Search for the cell housing the specified text and yield its (x, y) center coordinate. 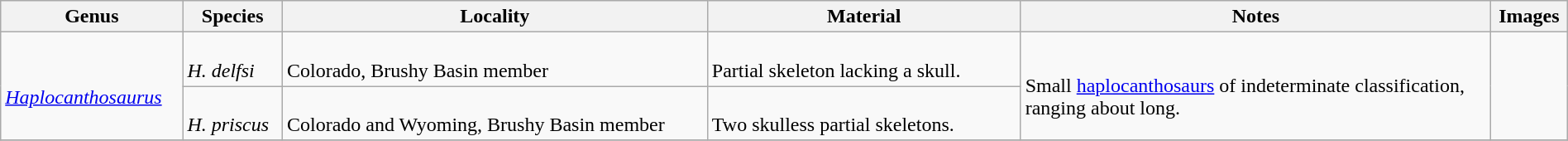
Colorado, Brushy Basin member (495, 60)
Locality (495, 17)
H. delfsi (233, 60)
Colorado and Wyoming, Brushy Basin member (495, 113)
Images (1530, 17)
Material (863, 17)
Notes (1255, 17)
Partial skeleton lacking a skull. (863, 60)
Small haplocanthosaurs of indeterminate classification, ranging about long. (1255, 86)
Haplocanthosaurus (92, 86)
Species (233, 17)
H. priscus (233, 113)
Genus (92, 17)
Two skulless partial skeletons. (863, 113)
